Scan for the cell matching the given text and deliver its (x, y) coordinate at center. 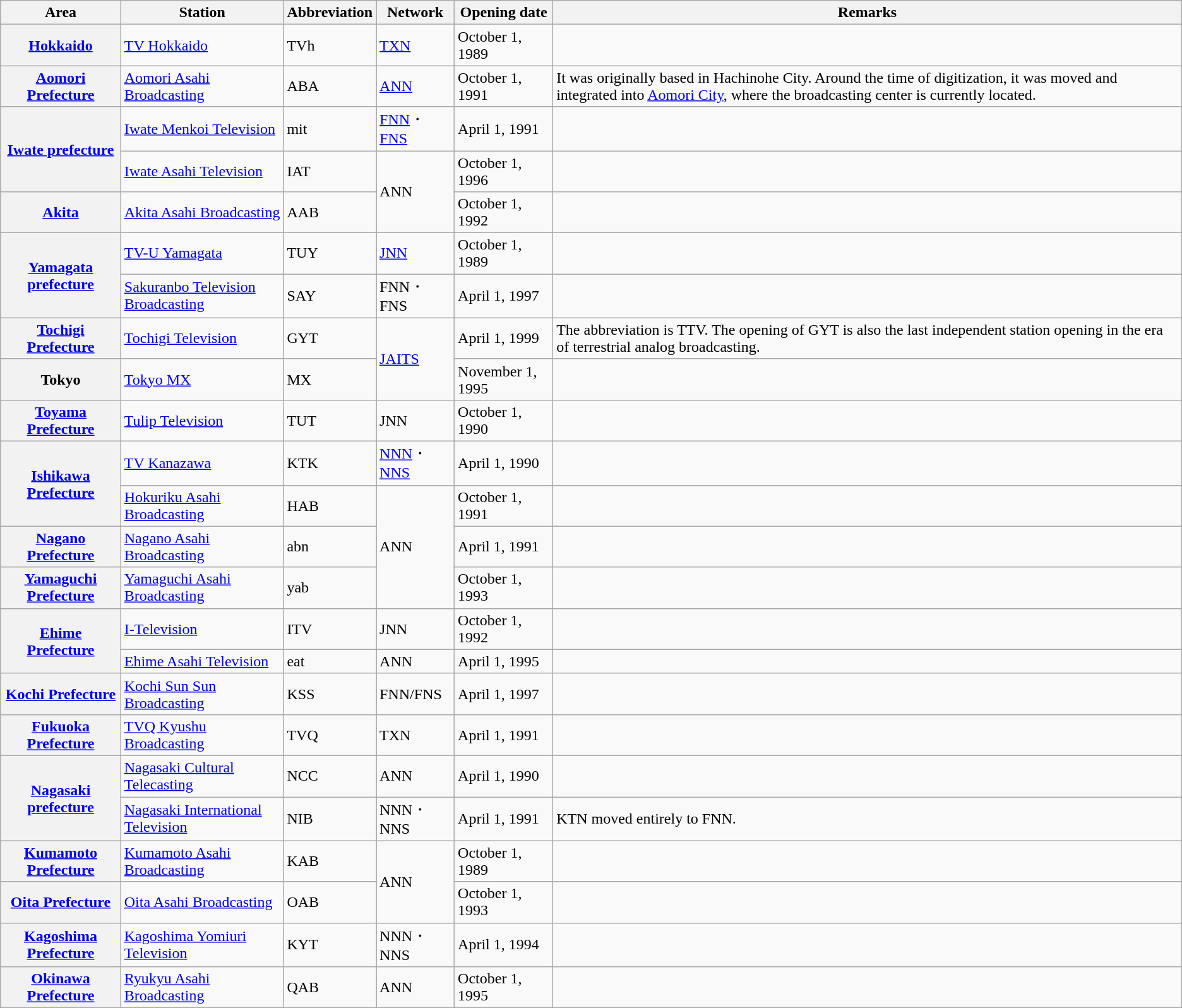
The abbreviation is TTV. The opening of GYT is also the last independent station opening in the era of terrestrial analog broadcasting. (868, 339)
Kochi Sun Sun Broadcasting (202, 693)
QAB (330, 988)
Kumamoto Prefecture (61, 861)
SAY (330, 296)
October 1, 1996 (504, 171)
Okinawa Prefecture (61, 988)
Iwate prefecture (61, 149)
Tulip Television (202, 421)
Akita (61, 212)
April 1, 1999 (504, 339)
Abbreviation (330, 13)
Station (202, 13)
Yamagata prefecture (61, 275)
Network (415, 13)
TUY (330, 254)
Oita Prefecture (61, 902)
Nagasaki International Television (202, 819)
mit (330, 129)
Nagano Asahi Broadcasting (202, 547)
yab (330, 587)
Iwate Asahi Television (202, 171)
Nagasaki prefecture (61, 798)
Oita Asahi Broadcasting (202, 902)
KYT (330, 945)
NCC (330, 776)
Ehime Asahi Television (202, 661)
KTN moved entirely to FNN. (868, 819)
ITV (330, 629)
TV Hokkaido (202, 45)
Akita Asahi Broadcasting (202, 212)
abn (330, 547)
Kagoshima Yomiuri Television (202, 945)
November 1, 1995 (504, 379)
Ehime Prefecture (61, 640)
Ryukyu Asahi Broadcasting (202, 988)
Tokyo (61, 379)
KAB (330, 861)
Aomori Prefecture (61, 86)
TUT (330, 421)
Sakuranbo Television Broadcasting (202, 296)
April 1, 1994 (504, 945)
MX (330, 379)
Tokyo MX (202, 379)
TV Kanazawa (202, 463)
FNN/FNS (415, 693)
Yamaguchi Asahi Broadcasting (202, 587)
Nagano Prefecture (61, 547)
Aomori Asahi Broadcasting (202, 86)
Toyama Prefecture (61, 421)
NIB (330, 819)
IAT (330, 171)
AAB (330, 212)
KTK (330, 463)
Hokuriku Asahi Broadcasting (202, 505)
OAB (330, 902)
October 1, 1990 (504, 421)
HAB (330, 505)
ABA (330, 86)
TVh (330, 45)
KSS (330, 693)
Iwate Menkoi Television (202, 129)
October 1, 1995 (504, 988)
TVQ Kyushu Broadcasting (202, 735)
April 1, 1995 (504, 661)
eat (330, 661)
Ishikawa Prefecture (61, 484)
TVQ (330, 735)
Kochi Prefecture (61, 693)
Area (61, 13)
Opening date (504, 13)
Fukuoka Prefecture (61, 735)
I-Television (202, 629)
TV-U Yamagata (202, 254)
Tochigi Television (202, 339)
Tochigi Prefecture (61, 339)
Nagasaki Cultural Telecasting (202, 776)
Hokkaido (61, 45)
GYT (330, 339)
Kagoshima Prefecture (61, 945)
Kumamoto Asahi Broadcasting (202, 861)
JAITS (415, 359)
Remarks (868, 13)
Yamaguchi Prefecture (61, 587)
